Detect which cell encompasses the target text, then output its (x, y) center coordinate. 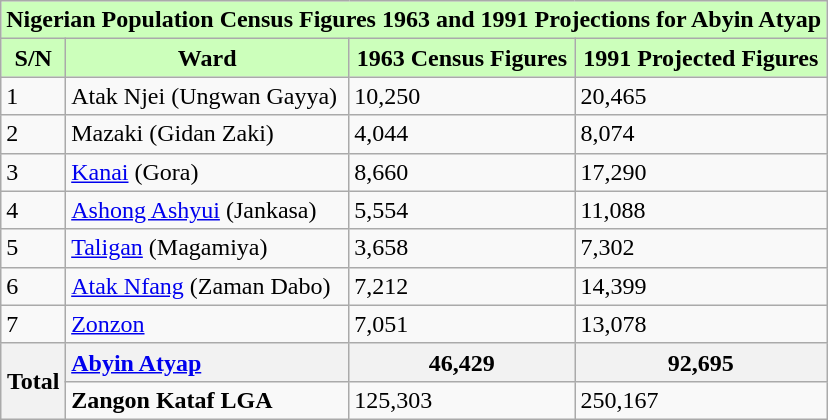
4 (34, 210)
92,695 (701, 362)
Atak Njei (Ungwan Gayya) (208, 96)
10,250 (462, 96)
Abyin Atyap (208, 362)
3 (34, 172)
6 (34, 286)
11,088 (701, 210)
20,465 (701, 96)
1 (34, 96)
5,554 (462, 210)
14,399 (701, 286)
3,658 (462, 248)
4,044 (462, 134)
Zonzon (208, 324)
1963 Census Figures (462, 58)
8,074 (701, 134)
1991 Projected Figures (701, 58)
Nigerian Population Census Figures 1963 and 1991 Projections for Abyin Atyap (414, 20)
125,303 (462, 400)
13,078 (701, 324)
Total (34, 381)
Ashong Ashyui (Jankasa) (208, 210)
Atak Nfang (Zaman Dabo) (208, 286)
Kanai (Gora) (208, 172)
7,212 (462, 286)
Zangon Kataf LGA (208, 400)
7,051 (462, 324)
5 (34, 248)
7 (34, 324)
Ward (208, 58)
Taligan (Magamiya) (208, 248)
2 (34, 134)
Mazaki (Gidan Zaki) (208, 134)
17,290 (701, 172)
46,429 (462, 362)
S/N (34, 58)
7,302 (701, 248)
8,660 (462, 172)
250,167 (701, 400)
